Output the [x, y] coordinate of the center of the cell containing the given text.  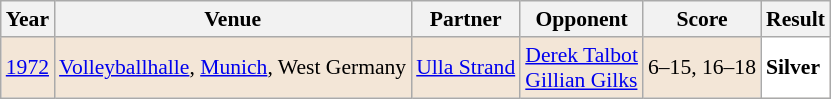
6–15, 16–18 [702, 68]
Venue [232, 19]
Result [796, 19]
Silver [796, 68]
Score [702, 19]
Volleyballhalle, Munich, West Germany [232, 68]
1972 [28, 68]
Opponent [582, 19]
Partner [466, 19]
Year [28, 19]
Ulla Strand [466, 68]
Derek Talbot Gillian Gilks [582, 68]
